Identify which cell holds the provided text, then report its [x, y] central coordinate. 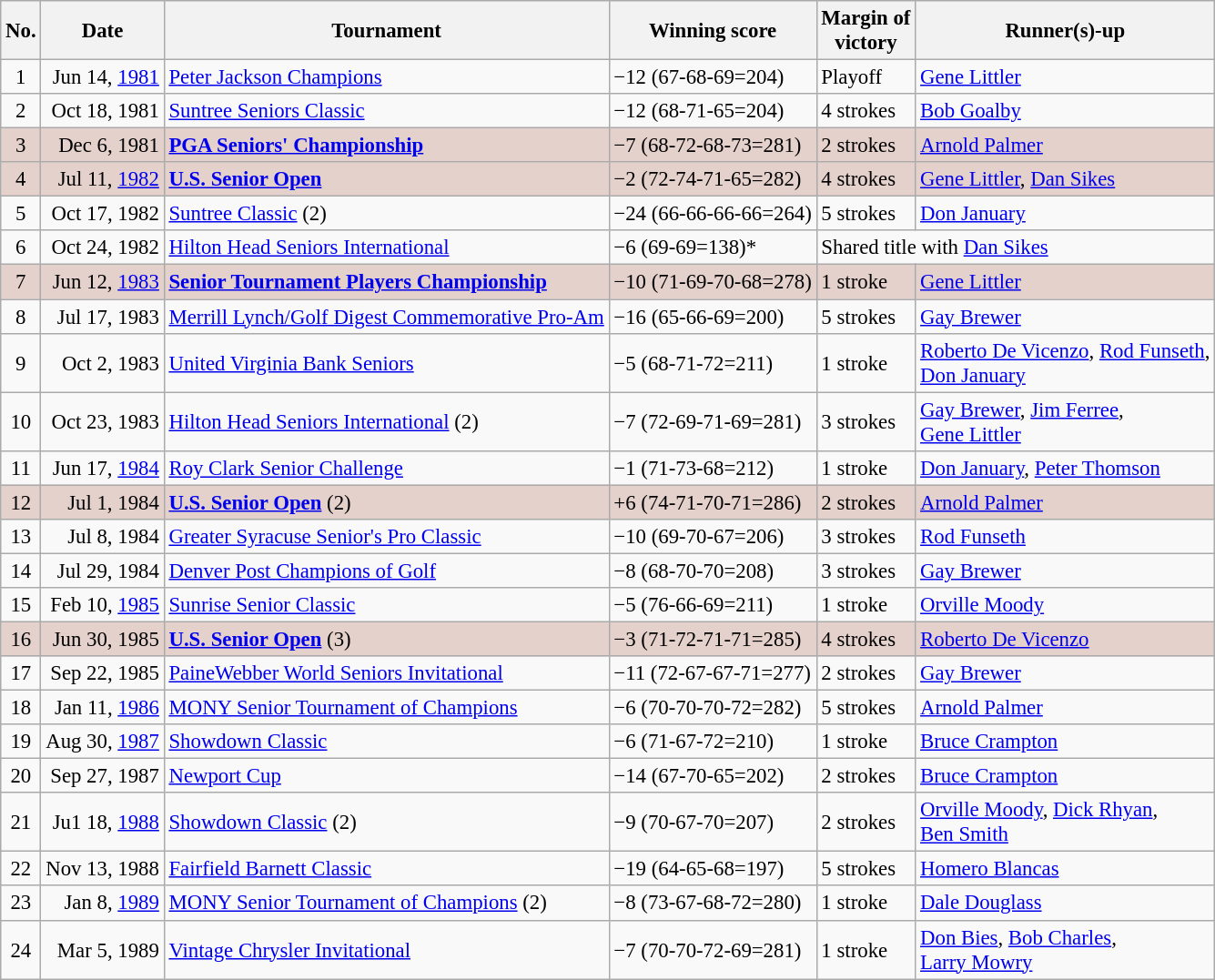
Runner(s)-up [1065, 31]
Merrill Lynch/Golf Digest Commemorative Pro-Am [386, 317]
Jul 11, 1982 [102, 179]
United Virginia Bank Seniors [386, 362]
3 [21, 146]
Showdown Classic [386, 742]
U.S. Senior Open [386, 179]
−10 (69-70-67=206) [713, 537]
9 [21, 362]
Homero Blancas [1065, 869]
Jun 14, 1981 [102, 77]
−8 (73-67-68-72=280) [713, 904]
No. [21, 31]
Roy Clark Senior Challenge [386, 468]
Oct 17, 1982 [102, 214]
2 [21, 111]
−19 (64-65-68=197) [713, 869]
Gene Littler, Dan Sikes [1065, 179]
Senior Tournament Players Championship [386, 282]
Jun 17, 1984 [102, 468]
−7 (70-70-72-69=281) [713, 950]
Don January [1065, 214]
Jul 17, 1983 [102, 317]
−7 (72-69-71-69=281) [713, 422]
10 [21, 422]
−6 (71-67-72=210) [713, 742]
−1 (71-73-68=212) [713, 468]
Oct 24, 1982 [102, 248]
21 [21, 823]
Greater Syracuse Senior's Pro Classic [386, 537]
−8 (68-70-70=208) [713, 571]
Bob Goalby [1065, 111]
19 [21, 742]
Newport Cup [386, 776]
−2 (72-74-71-65=282) [713, 179]
Denver Post Champions of Golf [386, 571]
13 [21, 537]
7 [21, 282]
PaineWebber World Seniors Invitational [386, 673]
Peter Jackson Champions [386, 77]
Orville Moody [1065, 605]
Oct 2, 1983 [102, 362]
Date [102, 31]
Sep 22, 1985 [102, 673]
U.S. Senior Open (3) [386, 639]
Jan 11, 1986 [102, 708]
Suntree Classic (2) [386, 214]
Vintage Chrysler Invitational [386, 950]
Dale Douglass [1065, 904]
Rod Funseth [1065, 537]
Don Bies, Bob Charles, Larry Mowry [1065, 950]
Showdown Classic (2) [386, 823]
17 [21, 673]
−11 (72-67-67-71=277) [713, 673]
−7 (68-72-68-73=281) [713, 146]
5 [21, 214]
−6 (70-70-70-72=282) [713, 708]
−14 (67-70-65=202) [713, 776]
Nov 13, 1988 [102, 869]
14 [21, 571]
20 [21, 776]
Jun 30, 1985 [102, 639]
U.S. Senior Open (2) [386, 502]
Margin ofvictory [866, 31]
16 [21, 639]
Sunrise Senior Classic [386, 605]
Aug 30, 1987 [102, 742]
Fairfield Barnett Classic [386, 869]
Oct 18, 1981 [102, 111]
11 [21, 468]
Orville Moody, Dick Rhyan, Ben Smith [1065, 823]
−12 (68-71-65=204) [713, 111]
−10 (71-69-70-68=278) [713, 282]
+6 (74-71-70-71=286) [713, 502]
12 [21, 502]
PGA Seniors' Championship [386, 146]
MONY Senior Tournament of Champions (2) [386, 904]
Hilton Head Seniors International [386, 248]
Jul 1, 1984 [102, 502]
−12 (67-68-69=204) [713, 77]
18 [21, 708]
4 [21, 179]
Feb 10, 1985 [102, 605]
1 [21, 77]
−6 (69-69=138)* [713, 248]
−3 (71-72-71-71=285) [713, 639]
Shared title with Dan Sikes [1016, 248]
22 [21, 869]
Roberto De Vicenzo, Rod Funseth, Don January [1065, 362]
23 [21, 904]
8 [21, 317]
Playoff [866, 77]
Suntree Seniors Classic [386, 111]
Jul 8, 1984 [102, 537]
6 [21, 248]
Jan 8, 1989 [102, 904]
15 [21, 605]
Ju1 18, 1988 [102, 823]
−5 (68-71-72=211) [713, 362]
Roberto De Vicenzo [1065, 639]
−9 (70-67-70=207) [713, 823]
24 [21, 950]
Don January, Peter Thomson [1065, 468]
−24 (66-66-66-66=264) [713, 214]
Oct 23, 1983 [102, 422]
Jul 29, 1984 [102, 571]
Gay Brewer, Jim Ferree, Gene Littler [1065, 422]
MONY Senior Tournament of Champions [386, 708]
Sep 27, 1987 [102, 776]
−5 (76-66-69=211) [713, 605]
Hilton Head Seniors International (2) [386, 422]
Winning score [713, 31]
Tournament [386, 31]
Mar 5, 1989 [102, 950]
Dec 6, 1981 [102, 146]
−16 (65-66-69=200) [713, 317]
Jun 12, 1983 [102, 282]
